Return [X, Y] of the center of cell containing provided text 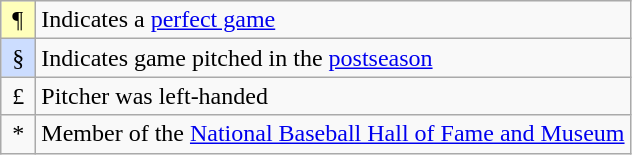
Indicates game pitched in the postseason [333, 58]
§ [18, 58]
* [18, 134]
Pitcher was left-handed [333, 96]
Indicates a perfect game [333, 20]
Member of the National Baseball Hall of Fame and Museum [333, 134]
£ [18, 96]
¶ [18, 20]
